Detect which cell encompasses the target text, then output its (x, y) center coordinate. 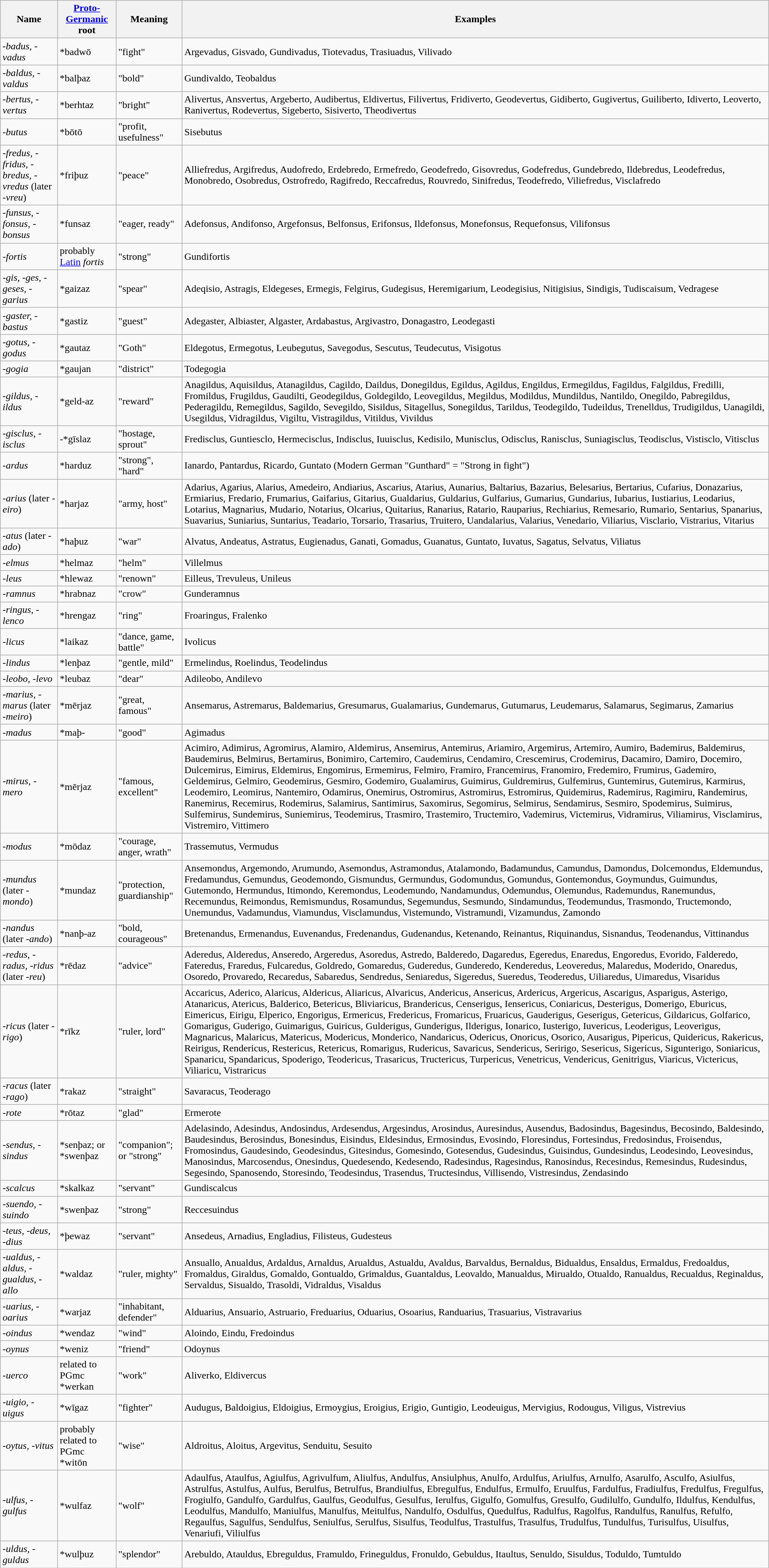
-leobo, -levo (29, 679)
Reccesuindus (475, 1209)
-racus (later -rago) (29, 1092)
*gastiz (87, 321)
"renown" (150, 578)
Adileobo, Andilevo (475, 679)
"protection, guardianship" (150, 890)
-funsus, -fonsus, -bonsus (29, 224)
*haþuz (87, 542)
Villelmus (475, 563)
"eager, ready" (150, 224)
"fight" (150, 52)
"ring" (150, 615)
-baldus, -valdus (29, 78)
-leus (29, 578)
"bold, courageous" (150, 934)
"wind" (150, 1333)
"wolf" (150, 1506)
probably Latin fortis (87, 256)
-uigio, -uigus (29, 1407)
Ianardo, Pantardus, Ricardo, Guntato (Modern German "Gunthard" = "Strong in fight") (475, 466)
-ricus (later -rigo) (29, 1032)
*þewaz (87, 1236)
"helm" (150, 563)
-rote (29, 1113)
-butus (29, 132)
"dear" (150, 679)
Meaning (150, 19)
Proto-Germanic root (87, 19)
Aldroitus, Aloitus, Argevitus, Senduitu, Sesuito (475, 1446)
Fredisclus, Guntiesclo, Hermecisclus, Indisclus, Iuuisclus, Kedisilo, Munisclus, Odisclus, Ranisclus, Suniagisclus, Teodisclus, Vistisclo, Vitisclus (475, 439)
Gunderamnus (475, 594)
"good" (150, 732)
"strong", "hard" (150, 466)
*weniz (87, 1349)
*hrengaz (87, 615)
Trassemutus, Vermudus (475, 847)
-fredus, -fridus, -bredus, -vredus (later -vreu) (29, 175)
-*gīslaz (87, 439)
"guest" (150, 321)
-ringus, -lenco (29, 615)
*wīgaz (87, 1407)
-oindus (29, 1333)
"glad" (150, 1113)
-ramnus (29, 594)
-ardus (29, 466)
-redus, -radus, -ridus (later -reu) (29, 966)
*laikaz (87, 642)
Audugus, Baldoigius, Eldoigius, Ermoygius, Eroigius, Erigio, Guntigio, Leodeuigus, Mervigius, Rodougus, Viligus, Vistrevius (475, 1407)
"wise" (150, 1446)
*berhtaz (87, 105)
"fighter" (150, 1407)
*rakaz (87, 1092)
Odoynus (475, 1349)
"courage, anger, wrath" (150, 847)
*bōtō (87, 132)
"work" (150, 1375)
-oynus (29, 1349)
-elmus (29, 563)
Ansedeus, Arnadius, Engladius, Filisteus, Gudesteus (475, 1236)
*harjaz (87, 504)
*rōtaz (87, 1113)
-fortis (29, 256)
*mundaz (87, 890)
*hlewaz (87, 578)
Ivolicus (475, 642)
-uerco (29, 1375)
-atus (later -ado) (29, 542)
Gundivaldo, Teobaldus (475, 78)
"straight" (150, 1092)
*wulfaz (87, 1506)
-suendo, -suindo (29, 1209)
Froaringus, Fralenko (475, 615)
-uldus, -guldus (29, 1554)
*senþaz; or *swenþaz (87, 1150)
*badwō (87, 52)
Arebuldo, Atauldus, Ebreguldus, Framuldo, Frineguldus, Fronuldo, Gebuldus, Itaultus, Senuldo, Sisuldus, Toduldo, Tumtuldo (475, 1554)
-arius (later -eiro) (29, 504)
Gundifortis (475, 256)
Name (29, 19)
*lenþaz (87, 663)
-gogia (29, 369)
-gaster, -bastus (29, 321)
-modus (29, 847)
-gildus, -ildus (29, 401)
Adefonsus, Andifonso, Argefonsus, Belfonsus, Erifonsus, Ildefonsus, Monefonsus, Requefonsus, Vilifonsus (475, 224)
Alvatus, Andeatus, Astratus, Eugienadus, Ganati, Gomadus, Guanatus, Guntato, Iuvatus, Sagatus, Selvatus, Viliatus (475, 542)
*friþuz (87, 175)
Argevadus, Gisvado, Gundivadus, Tiotevadus, Trasiuadus, Vilivado (475, 52)
"companion"; or "strong" (150, 1150)
"war" (150, 542)
-scalcus (29, 1188)
*wendaz (87, 1333)
*leubaz (87, 679)
-licus (29, 642)
-ulfus, -gulfus (29, 1506)
"army, host" (150, 504)
*hrabnaz (87, 594)
-nandus (later -ando) (29, 934)
"reward" (150, 401)
Agimadus (475, 732)
*waldaz (87, 1274)
Ermelindus, Roelindus, Teodelindus (475, 663)
-badus, -vadus (29, 52)
*maþ- (87, 732)
"famous, excellent" (150, 787)
"gentle, mild" (150, 663)
"crow" (150, 594)
"splendor" (150, 1554)
*wulþuz (87, 1554)
"Goth" (150, 348)
"ruler, lord" (150, 1032)
"hostage, sprout" (150, 439)
"peace" (150, 175)
"spear" (150, 289)
-madus (29, 732)
Savaracus, Teoderago (475, 1092)
*gautaz (87, 348)
*geld-az (87, 401)
-mirus, -mero (29, 787)
Alduarius, Ansuario, Astruario, Freduarius, Oduarius, Osoarius, Randuarius, Trasuarius, Vistravarius (475, 1312)
-ualdus, -aldus, -gualdus, -allo (29, 1274)
-gisclus, -isclus (29, 439)
Ermerote (475, 1113)
"bright" (150, 105)
*gaizaz (87, 289)
Adeqisio, Astragis, Eldegeses, Ermegis, Felgirus, Gudegisus, Heremigarium, Leodegisius, Nitigisius, Sindigis, Tudiscaisum, Vedragese (475, 289)
"profit, usefulness" (150, 132)
"great, famous" (150, 705)
*harduz (87, 466)
Aloindo, Eindu, Fredoindus (475, 1333)
-gis, -ges, -geses, -garius (29, 289)
*nanþ-az (87, 934)
-gotus, -godus (29, 348)
*funsaz (87, 224)
probably related to PGmc *witōn (87, 1446)
-sendus, -sindus (29, 1150)
-oytus, -vitus (29, 1446)
-mundus (later -mondo) (29, 890)
Bretenandus, Ermenandus, Euvenandus, Fredenandus, Gudenandus, Ketenando, Reinantus, Riquinandus, Sisnandus, Teodenandus, Vittinandus (475, 934)
*swenþaz (87, 1209)
"inhabitant, defender" (150, 1312)
Adegaster, Albiaster, Algaster, Ardabastus, Argivastro, Donagastro, Leodegasti (475, 321)
Eldegotus, Ermegotus, Leubegutus, Savegodus, Sescutus, Teudecutus, Visigotus (475, 348)
"friend" (150, 1349)
"district" (150, 369)
Gundiscalcus (475, 1188)
Sisebutus (475, 132)
*balþaz (87, 78)
"bold" (150, 78)
related to PGmc *werkan (87, 1375)
Eilleus, Trevuleus, Unileus (475, 578)
Ansemarus, Astremarus, Baldemarius, Gresumarus, Gualamarius, Gundemarus, Gutumarus, Leudemarus, Salamarus, Segimarus, Zamarius (475, 705)
-uarius, -oarius (29, 1312)
*helmaz (87, 563)
Aliverko, Eldivercus (475, 1375)
"dance, game, battle" (150, 642)
-lindus (29, 663)
-bertus, -vertus (29, 105)
*rēdaz (87, 966)
Examples (475, 19)
"advice" (150, 966)
-teus, -deus, -dius (29, 1236)
*gaujan (87, 369)
*skalkaz (87, 1188)
*mōdaz (87, 847)
Todegogia (475, 369)
-marius, -marus (later -meiro) (29, 705)
*warjaz (87, 1312)
*rīkz (87, 1032)
"ruler, mighty" (150, 1274)
